Return the [X, Y] coordinate for the center point of the cell that contains the specified text.  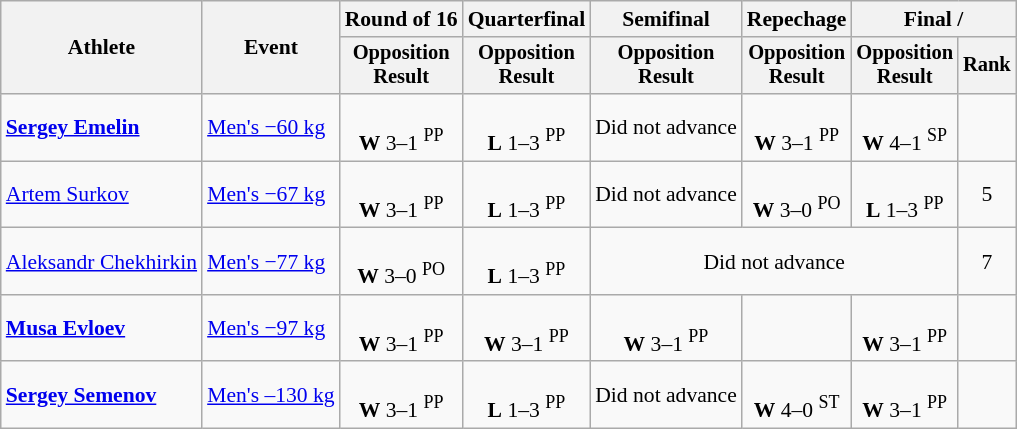
Semifinal [666, 19]
Sergey Emelin [102, 128]
Aleksandr Chekhirkin [102, 262]
Artem Surkov [102, 194]
Round of 16 [402, 19]
7 [987, 262]
Rank [987, 66]
Musa Evloev [102, 328]
Athlete [102, 48]
5 [987, 194]
Men's −77 kg [271, 262]
Quarterfinal [527, 19]
Repechage [797, 19]
W 4–0 ST [797, 396]
Men's −67 kg [271, 194]
Men's –130 kg [271, 396]
Men's −60 kg [271, 128]
Sergey Semenov [102, 396]
W 4–1 SP [904, 128]
Final / [933, 19]
Men's −97 kg [271, 328]
Event [271, 48]
